Detect which cell encompasses the target text, then output its [X, Y] center coordinate. 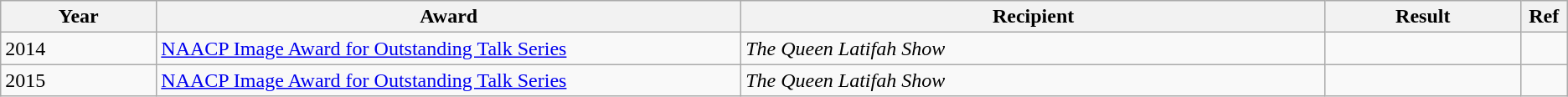
2014 [79, 48]
Result [1422, 17]
2015 [79, 80]
Year [79, 17]
Ref [1544, 17]
Award [449, 17]
Recipient [1034, 17]
